From the cell containing the given text, extract its center point as (X, Y) coordinate. 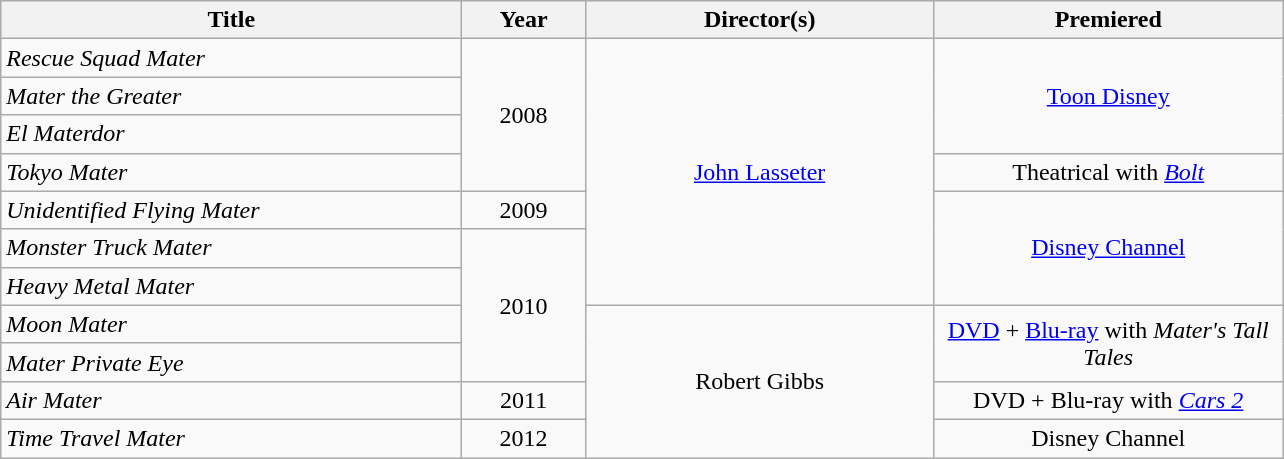
Unidentified Flying Mater (232, 210)
John Lasseter (760, 172)
2012 (524, 438)
Heavy Metal Mater (232, 286)
DVD + Blu-ray with Mater's Tall Tales (1108, 343)
Year (524, 20)
Toon Disney (1108, 96)
Director(s) (760, 20)
2009 (524, 210)
Moon Mater (232, 324)
Monster Truck Mater (232, 248)
2010 (524, 305)
Mater Private Eye (232, 362)
Mater the Greater (232, 96)
Premiered (1108, 20)
DVD + Blu-ray with Cars 2 (1108, 400)
Robert Gibbs (760, 381)
Title (232, 20)
Air Mater (232, 400)
Rescue Squad Mater (232, 58)
Theatrical with Bolt (1108, 172)
Tokyo Mater (232, 172)
El Materdor (232, 134)
2011 (524, 400)
Time Travel Mater (232, 438)
2008 (524, 115)
